Capture the cell that displays the provided text and extract its (X, Y) central coordinate. 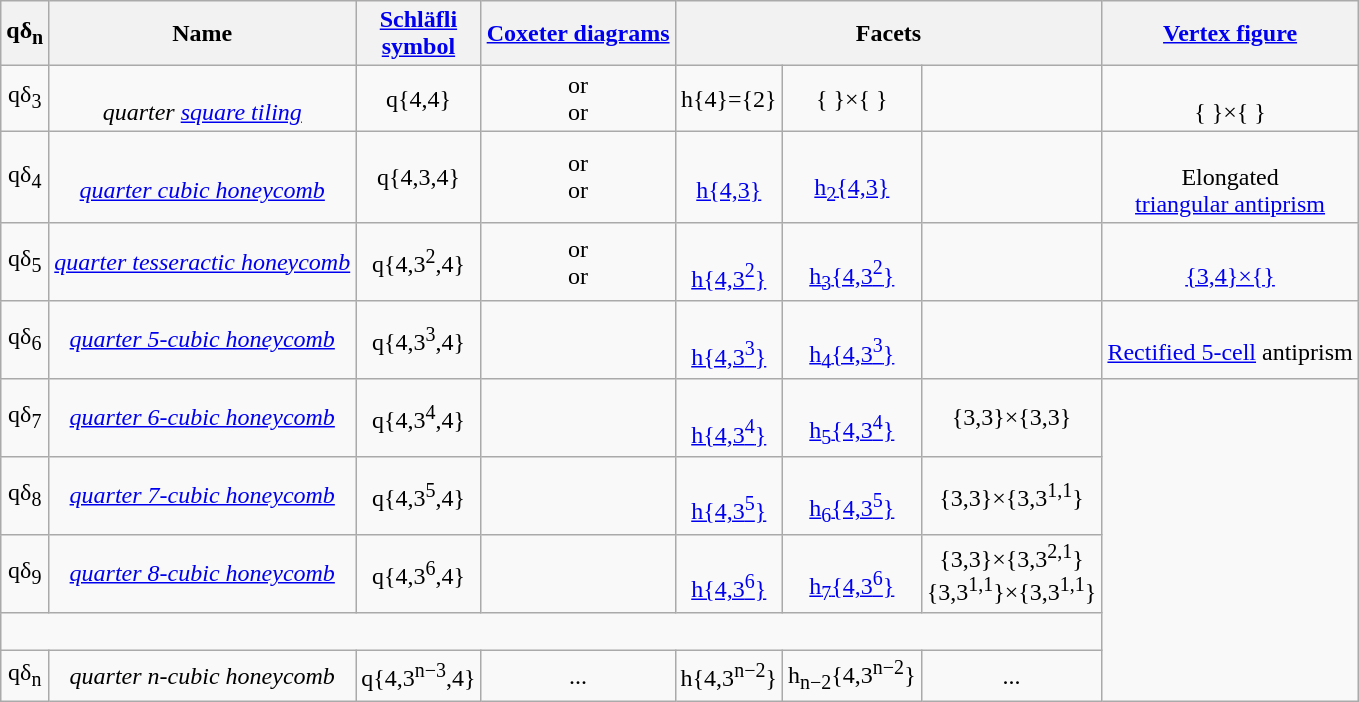
Elongatedtriangular antiprism (1230, 177)
q{4,35,4} (418, 495)
quarter 6-cubic honeycomb (202, 418)
hn−2{4,3n−2} (852, 676)
h2{4,3} (852, 177)
h{4}={2} (728, 98)
h4{4,33} (852, 340)
{3,3}×{3,3} (1012, 418)
h5{4,34} (852, 418)
Facets (888, 34)
{3,3}×{3,32,1}{3,31,1}×{3,31,1} (1012, 573)
Vertex figure (1230, 34)
{3,3}×{3,31,1} (1012, 495)
q{4,4} (418, 98)
h3{4,32} (852, 262)
quarter 5-cubic honeycomb (202, 340)
q{4,3,4} (418, 177)
quarter 7-cubic honeycomb (202, 495)
qδ6 (25, 340)
q{4,33,4} (418, 340)
qδ5 (25, 262)
h{4,3n−2} (728, 676)
qδ3 (25, 98)
q{4,34,4} (418, 418)
h{4,3} (728, 177)
quarter square tiling (202, 98)
qδ7 (25, 418)
quarter tesseractic honeycomb (202, 262)
h7{4,36} (852, 573)
h{4,34} (728, 418)
q{4,36,4} (418, 573)
{3,4}×{} (1230, 262)
h{4,33} (728, 340)
Name (202, 34)
q{4,32,4} (418, 262)
Rectified 5-cell antiprism (1230, 340)
quarter n-cubic honeycomb (202, 676)
h{4,32} (728, 262)
qδ9 (25, 573)
h{4,35} (728, 495)
h{4,36} (728, 573)
quarter cubic honeycomb (202, 177)
h6{4,35} (852, 495)
quarter 8-cubic honeycomb (202, 573)
q{4,3n−3,4} (418, 676)
Schläflisymbol (418, 34)
Coxeter diagrams (578, 34)
qδ4 (25, 177)
qδ8 (25, 495)
